Capture the cell that displays the provided text and extract its [x, y] central coordinate. 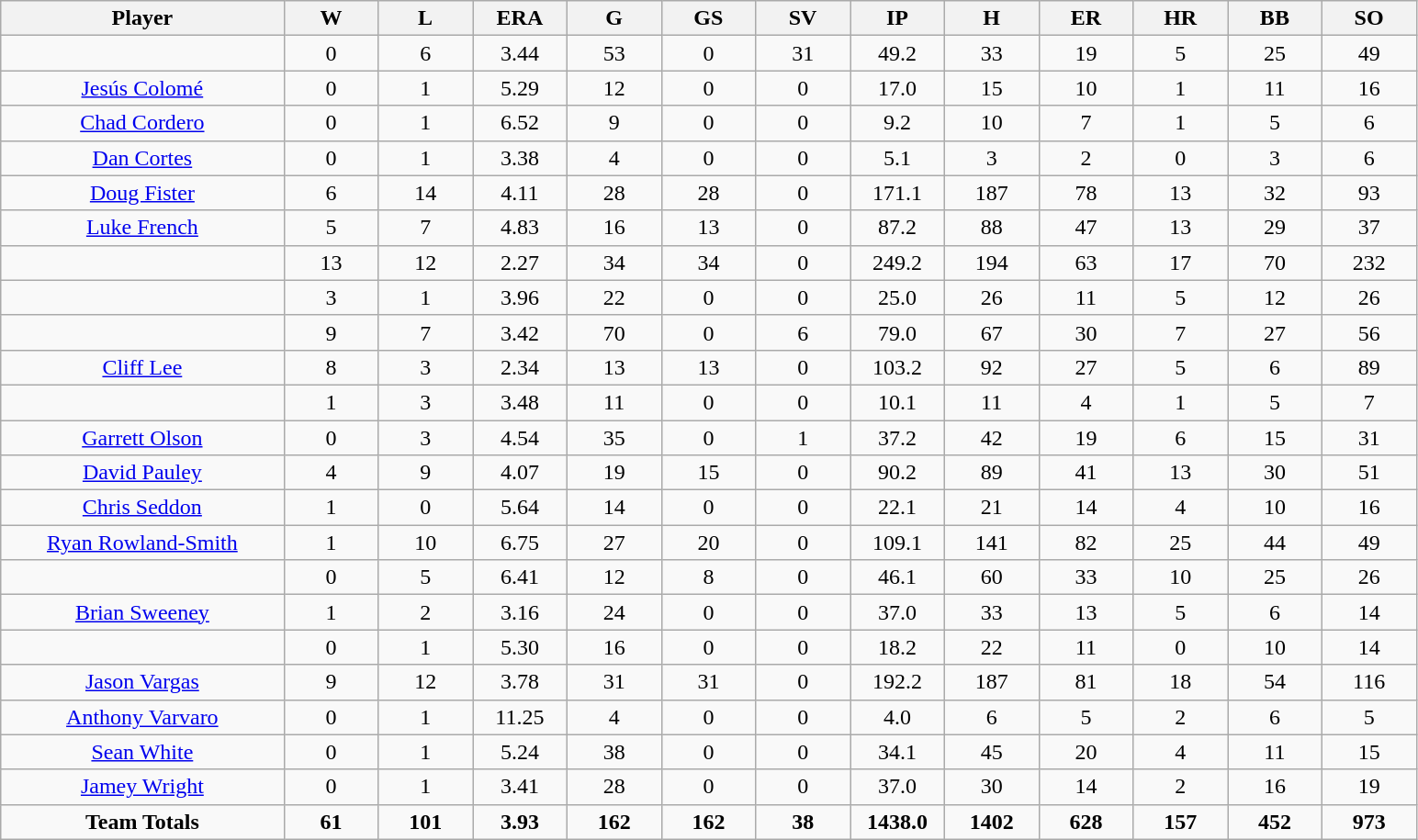
3.16 [520, 612]
Doug Fister [142, 193]
29 [1275, 228]
171.1 [898, 193]
37 [1368, 228]
Jesús Colomé [142, 88]
HR [1181, 18]
6.75 [520, 543]
6.41 [520, 577]
5.24 [520, 752]
45 [992, 752]
4.0 [898, 717]
628 [1086, 822]
4.54 [520, 438]
249.2 [898, 263]
3.78 [520, 682]
92 [992, 367]
Luke French [142, 228]
Dan Cortes [142, 158]
87.2 [898, 228]
51 [1368, 473]
BB [1275, 18]
Anthony Varvaro [142, 717]
GS [709, 18]
3.96 [520, 297]
141 [992, 543]
194 [992, 263]
L [426, 18]
3.93 [520, 822]
47 [1086, 228]
88 [992, 228]
4.83 [520, 228]
Sean White [142, 752]
4.07 [520, 473]
17.0 [898, 88]
Cliff Lee [142, 367]
67 [992, 332]
5.30 [520, 647]
3.41 [520, 787]
973 [1368, 822]
4.11 [520, 193]
32 [1275, 193]
Ryan Rowland-Smith [142, 543]
SO [1368, 18]
101 [426, 822]
Garrett Olson [142, 438]
17 [1181, 263]
Jason Vargas [142, 682]
35 [613, 438]
34.1 [898, 752]
93 [1368, 193]
25.0 [898, 297]
3.44 [520, 53]
10.1 [898, 402]
56 [1368, 332]
22.1 [898, 508]
Brian Sweeney [142, 612]
44 [1275, 543]
IP [898, 18]
ERA [520, 18]
5.29 [520, 88]
H [992, 18]
1438.0 [898, 822]
3.48 [520, 402]
SV [803, 18]
232 [1368, 263]
2.27 [520, 263]
Chris Seddon [142, 508]
3.38 [520, 158]
60 [992, 577]
5.1 [898, 158]
78 [1086, 193]
9.2 [898, 123]
54 [1275, 682]
21 [992, 508]
63 [1086, 263]
116 [1368, 682]
11.25 [520, 717]
6.52 [520, 123]
Player [142, 18]
ER [1086, 18]
109.1 [898, 543]
61 [331, 822]
18 [1181, 682]
Team Totals [142, 822]
18.2 [898, 647]
42 [992, 438]
37.2 [898, 438]
2.34 [520, 367]
G [613, 18]
Jamey Wright [142, 787]
103.2 [898, 367]
192.2 [898, 682]
41 [1086, 473]
49.2 [898, 53]
452 [1275, 822]
Chad Cordero [142, 123]
53 [613, 53]
79.0 [898, 332]
82 [1086, 543]
90.2 [898, 473]
5.64 [520, 508]
24 [613, 612]
157 [1181, 822]
1402 [992, 822]
David Pauley [142, 473]
3.42 [520, 332]
W [331, 18]
46.1 [898, 577]
81 [1086, 682]
